Detect which cell encompasses the target text, then output its (x, y) center coordinate. 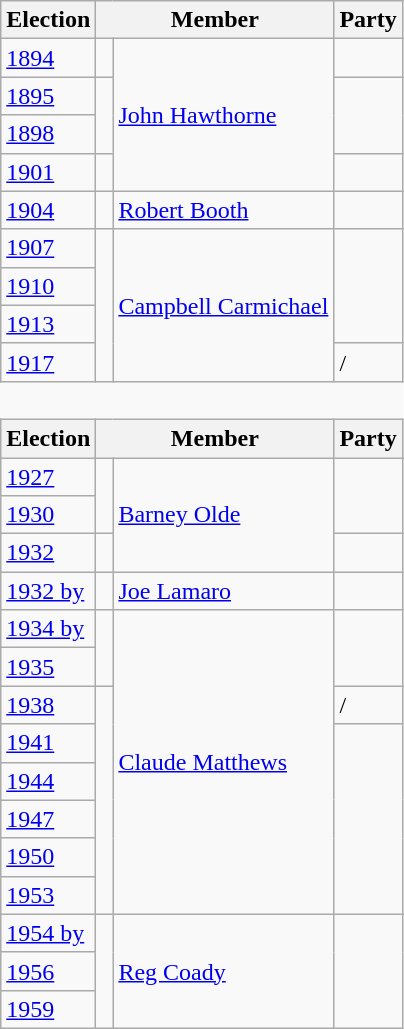
1956 (48, 971)
1930 (48, 515)
1934 by (48, 629)
Robert Booth (224, 210)
1954 by (48, 933)
Joe Lamaro (224, 591)
1932 by (48, 591)
1938 (48, 705)
1898 (48, 134)
1932 (48, 553)
1953 (48, 895)
1941 (48, 743)
1947 (48, 819)
1917 (48, 362)
1895 (48, 96)
1913 (48, 324)
John Hawthorne (224, 115)
1907 (48, 248)
Reg Coady (224, 971)
1950 (48, 857)
Claude Matthews (224, 762)
Barney Olde (224, 515)
1927 (48, 477)
1901 (48, 172)
Campbell Carmichael (224, 305)
1959 (48, 1009)
1904 (48, 210)
1935 (48, 667)
1944 (48, 781)
1894 (48, 58)
1910 (48, 286)
